Return (X, Y) of the center of cell containing provided text 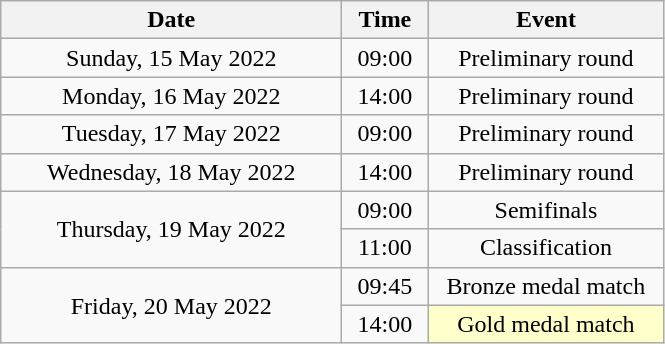
Sunday, 15 May 2022 (172, 58)
Bronze medal match (546, 286)
Friday, 20 May 2022 (172, 305)
Date (172, 20)
Classification (546, 248)
Time (385, 20)
Gold medal match (546, 324)
11:00 (385, 248)
Monday, 16 May 2022 (172, 96)
Event (546, 20)
Semifinals (546, 210)
Tuesday, 17 May 2022 (172, 134)
Thursday, 19 May 2022 (172, 229)
09:45 (385, 286)
Wednesday, 18 May 2022 (172, 172)
